For the text-containing cell, return its midpoint in (X, Y) coordinate format. 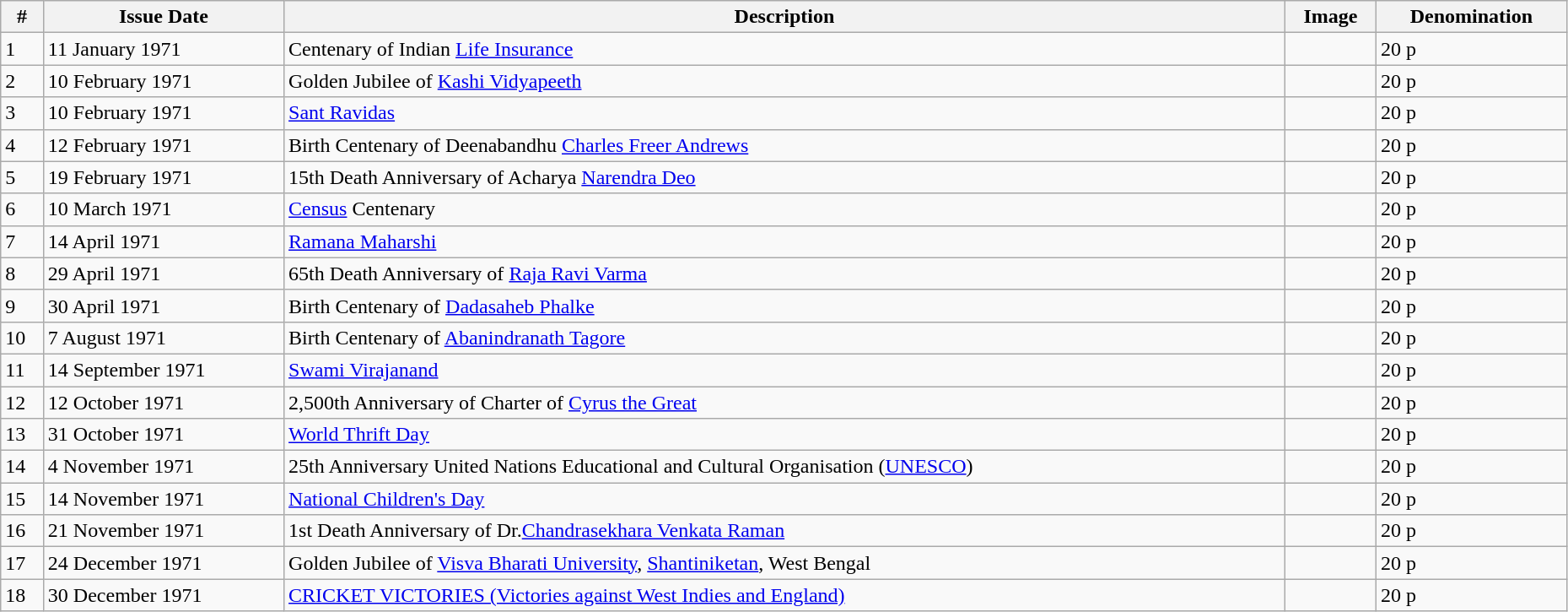
17 (22, 563)
15 (22, 499)
4 November 1971 (164, 467)
8 (22, 274)
Golden Jubilee of Kashi Vidyapeeth (784, 81)
11 (22, 370)
18 (22, 595)
13 (22, 435)
Birth Centenary of Abanindranath Tagore (784, 338)
Swami Virajanand (784, 370)
30 April 1971 (164, 306)
14 (22, 467)
2 (22, 81)
29 April 1971 (164, 274)
14 November 1971 (164, 499)
Golden Jubilee of Visva Bharati University, Shantiniketan, West Bengal (784, 563)
11 January 1971 (164, 49)
Birth Centenary of Dadasaheb Phalke (784, 306)
1 (22, 49)
21 November 1971 (164, 531)
30 December 1971 (164, 595)
6 (22, 209)
# (22, 17)
14 September 1971 (164, 370)
16 (22, 531)
65th Death Anniversary of Raja Ravi Varma (784, 274)
25th Anniversary United Nations Educational and Cultural Organisation (UNESCO) (784, 467)
Birth Centenary of Deenabandhu Charles Freer Andrews (784, 145)
1st Death Anniversary of Dr.Chandrasekhara Venkata Raman (784, 531)
Census Centenary (784, 209)
Centenary of Indian Life Insurance (784, 49)
Ramana Maharshi (784, 241)
12 February 1971 (164, 145)
15th Death Anniversary of Acharya Narendra Deo (784, 177)
7 August 1971 (164, 338)
CRICKET VICTORIES (Victories against West Indies and England) (784, 595)
31 October 1971 (164, 435)
24 December 1971 (164, 563)
14 April 1971 (164, 241)
12 October 1971 (164, 403)
9 (22, 306)
Description (784, 17)
World Thrift Day (784, 435)
4 (22, 145)
10 (22, 338)
2,500th Anniversary of Charter of Cyrus the Great (784, 403)
Image (1330, 17)
Denomination (1472, 17)
Issue Date (164, 17)
10 March 1971 (164, 209)
National Children's Day (784, 499)
3 (22, 113)
Sant Ravidas (784, 113)
7 (22, 241)
12 (22, 403)
5 (22, 177)
19 February 1971 (164, 177)
